From the cell containing the given text, extract its center point as [X, Y] coordinate. 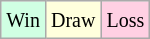
Loss [126, 20]
Draw [72, 20]
Win [24, 20]
